Determine the [X, Y] coordinate at the center of the cell enclosing the given text.  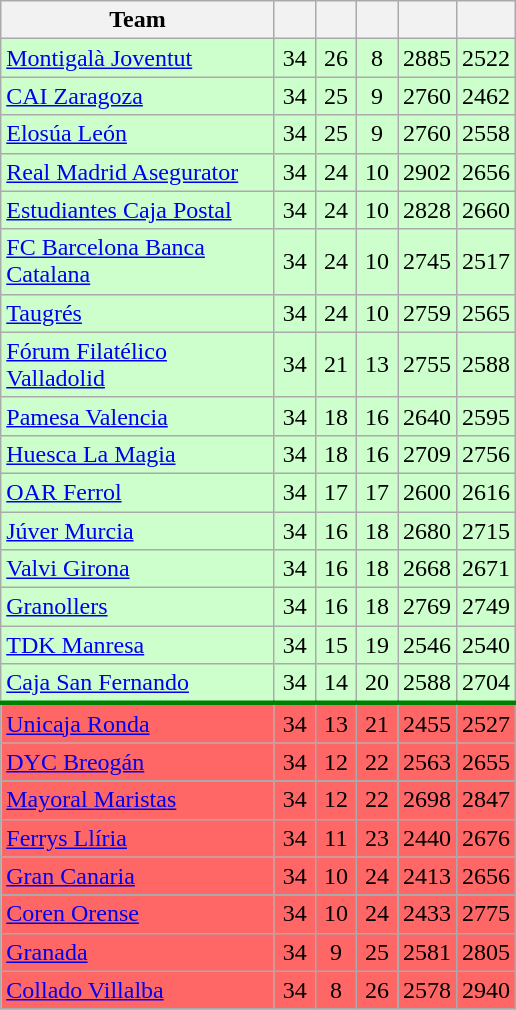
2745 [428, 262]
2885 [428, 58]
2540 [486, 645]
2759 [428, 313]
2698 [428, 800]
Ferrys Llíria [138, 838]
Huesca La Magia [138, 454]
Granada [138, 952]
2940 [486, 990]
20 [376, 684]
Pamesa Valencia [138, 416]
2769 [428, 607]
2680 [428, 531]
Granollers [138, 607]
2462 [486, 96]
Elosúa León [138, 134]
2565 [486, 313]
14 [336, 684]
CAI Zaragoza [138, 96]
2715 [486, 531]
2600 [428, 492]
2440 [428, 838]
15 [336, 645]
2616 [486, 492]
2581 [428, 952]
DYC Breogán [138, 762]
2847 [486, 800]
2709 [428, 454]
Collado Villalba [138, 990]
Gran Canaria [138, 876]
19 [376, 645]
2563 [428, 762]
Montigalà Joventut [138, 58]
2413 [428, 876]
Valvi Girona [138, 569]
2828 [428, 210]
Fórum Filatélico Valladolid [138, 364]
2527 [486, 723]
2755 [428, 364]
Júver Murcia [138, 531]
11 [336, 838]
FC Barcelona Banca Catalana [138, 262]
Team [138, 20]
2517 [486, 262]
Real Madrid Asegurator [138, 172]
2902 [428, 172]
2805 [486, 952]
2546 [428, 645]
2558 [486, 134]
2433 [428, 914]
2668 [428, 569]
2455 [428, 723]
Unicaja Ronda [138, 723]
Taugrés [138, 313]
2749 [486, 607]
2676 [486, 838]
2660 [486, 210]
2578 [428, 990]
2595 [486, 416]
Mayoral Maristas [138, 800]
2655 [486, 762]
23 [376, 838]
2756 [486, 454]
OAR Ferrol [138, 492]
2640 [428, 416]
Coren Orense [138, 914]
2704 [486, 684]
Estudiantes Caja Postal [138, 210]
2671 [486, 569]
2775 [486, 914]
Caja San Fernando [138, 684]
2522 [486, 58]
TDK Manresa [138, 645]
